Scan for the cell matching the given text and deliver its [X, Y] coordinate at center. 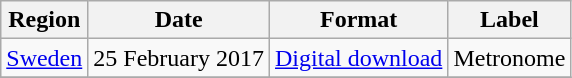
Metronome [510, 58]
Digital download [359, 58]
Format [359, 20]
Label [510, 20]
Sweden [44, 58]
Region [44, 20]
25 February 2017 [179, 58]
Date [179, 20]
